Identify which cell holds the provided text, then report its [X, Y] central coordinate. 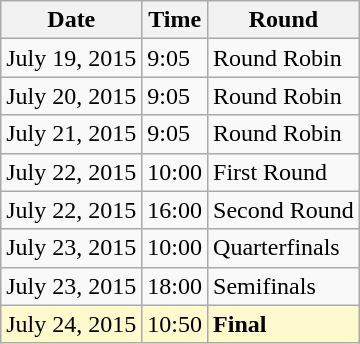
16:00 [175, 210]
First Round [284, 172]
July 20, 2015 [72, 96]
18:00 [175, 286]
10:50 [175, 324]
Quarterfinals [284, 248]
July 24, 2015 [72, 324]
Round [284, 20]
Second Round [284, 210]
July 21, 2015 [72, 134]
Semifinals [284, 286]
Final [284, 324]
Date [72, 20]
Time [175, 20]
July 19, 2015 [72, 58]
